For the text-containing cell, return its midpoint in [x, y] coordinate format. 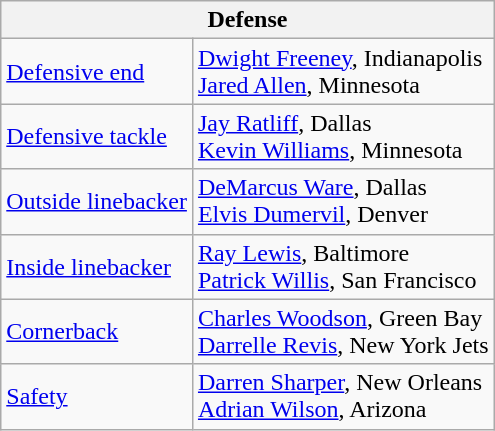
Cornerback [97, 332]
Outside linebacker [97, 202]
Defensive tackle [97, 136]
DeMarcus Ware, DallasElvis Dumervil, Denver [343, 202]
Charles Woodson, Green BayDarrelle Revis, New York Jets [343, 332]
Jay Ratliff, DallasKevin Williams, Minnesota [343, 136]
Defense [248, 20]
Darren Sharper, New OrleansAdrian Wilson, Arizona [343, 396]
Defensive end [97, 72]
Dwight Freeney, IndianapolisJared Allen, Minnesota [343, 72]
Inside linebacker [97, 266]
Ray Lewis, BaltimorePatrick Willis, San Francisco [343, 266]
Safety [97, 396]
